Provide the (X, Y) coordinate of the cell's center where the given text is located.  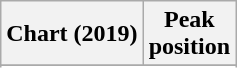
Chart (2019) (72, 34)
Peakposition (189, 34)
